Capture the cell that displays the provided text and extract its (X, Y) central coordinate. 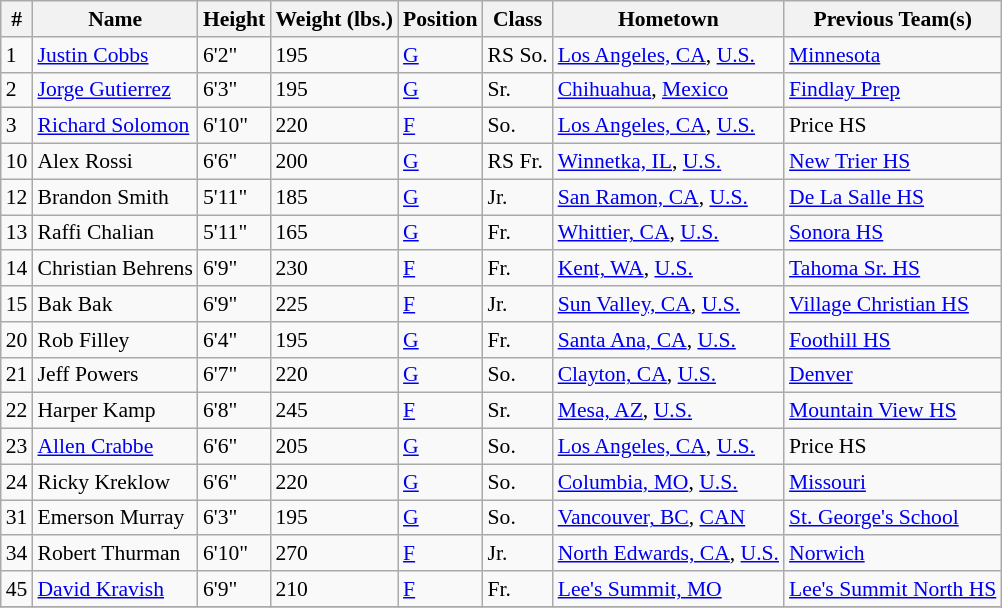
210 (334, 589)
Rob Filley (114, 340)
12 (17, 197)
270 (334, 554)
RS Fr. (518, 162)
David Kravish (114, 589)
Winnetka, IL, U.S. (668, 162)
20 (17, 340)
3 (17, 126)
Emerson Murray (114, 518)
Jorge Gutierrez (114, 90)
245 (334, 411)
Christian Behrens (114, 269)
Sun Valley, CA, U.S. (668, 304)
225 (334, 304)
Robert Thurman (114, 554)
Chihuahua, Mexico (668, 90)
45 (17, 589)
Columbia, MO, U.S. (668, 482)
165 (334, 233)
31 (17, 518)
Village Christian HS (892, 304)
10 (17, 162)
Findlay Prep (892, 90)
Mountain View HS (892, 411)
# (17, 19)
Ricky Kreklow (114, 482)
De La Salle HS (892, 197)
Clayton, CA, U.S. (668, 375)
Hometown (668, 19)
Name (114, 19)
Foothill HS (892, 340)
Justin Cobbs (114, 55)
Santa Ana, CA, U.S. (668, 340)
205 (334, 447)
Minnesota (892, 55)
Allen Crabbe (114, 447)
Previous Team(s) (892, 19)
Weight (lbs.) (334, 19)
Position (440, 19)
1 (17, 55)
21 (17, 375)
22 (17, 411)
Kent, WA, U.S. (668, 269)
Class (518, 19)
2 (17, 90)
13 (17, 233)
Tahoma Sr. HS (892, 269)
Jeff Powers (114, 375)
North Edwards, CA, U.S. (668, 554)
Norwich (892, 554)
Lee's Summit, MO (668, 589)
6'8" (234, 411)
Richard Solomon (114, 126)
Sonora HS (892, 233)
24 (17, 482)
Brandon Smith (114, 197)
6'2" (234, 55)
Missouri (892, 482)
230 (334, 269)
New Trier HS (892, 162)
Alex Rossi (114, 162)
Vancouver, BC, CAN (668, 518)
San Ramon, CA, U.S. (668, 197)
14 (17, 269)
34 (17, 554)
Height (234, 19)
23 (17, 447)
Denver (892, 375)
Bak Bak (114, 304)
185 (334, 197)
200 (334, 162)
15 (17, 304)
6'4" (234, 340)
Whittier, CA, U.S. (668, 233)
6'7" (234, 375)
Harper Kamp (114, 411)
Mesa, AZ, U.S. (668, 411)
Lee's Summit North HS (892, 589)
St. George's School (892, 518)
Raffi Chalian (114, 233)
RS So. (518, 55)
